For the text-containing cell, return its midpoint in [x, y] coordinate format. 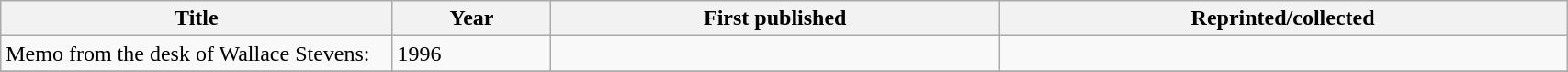
Year [472, 18]
Memo from the desk of Wallace Stevens: [197, 54]
Reprinted/collected [1283, 18]
First published [775, 18]
Title [197, 18]
1996 [472, 54]
